Pinpoint the cell where the given text exists, returning its [X, Y] midpoint coordinate. 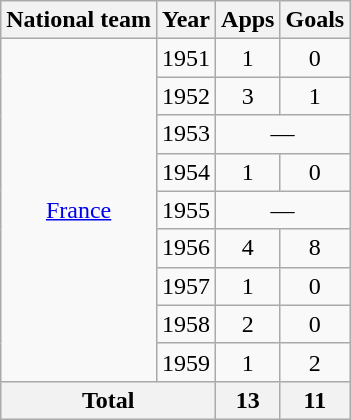
1955 [186, 210]
3 [248, 96]
1951 [186, 58]
France [79, 210]
1959 [186, 362]
1952 [186, 96]
Goals [315, 20]
8 [315, 248]
1956 [186, 248]
1954 [186, 172]
1957 [186, 286]
1953 [186, 134]
11 [315, 400]
4 [248, 248]
National team [79, 20]
1958 [186, 324]
Total [108, 400]
Apps [248, 20]
13 [248, 400]
Year [186, 20]
